Extract the (x, y) coordinate from the center of the cell holding the provided text.  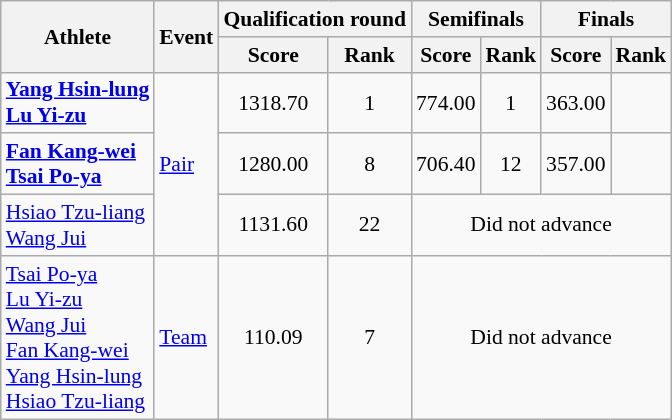
8 (370, 164)
12 (510, 164)
Athlete (78, 36)
Tsai Po-yaLu Yi-zuWang JuiFan Kang-weiYang Hsin-lungHsiao Tzu-liang (78, 338)
Qualification round (314, 19)
1131.60 (273, 226)
774.00 (446, 102)
22 (370, 226)
Finals (606, 19)
Team (186, 338)
Hsiao Tzu-liangWang Jui (78, 226)
110.09 (273, 338)
Semifinals (476, 19)
Event (186, 36)
706.40 (446, 164)
1318.70 (273, 102)
363.00 (576, 102)
357.00 (576, 164)
Yang Hsin-lungLu Yi-zu (78, 102)
Pair (186, 164)
Fan Kang-weiTsai Po-ya (78, 164)
7 (370, 338)
1280.00 (273, 164)
